Pinpoint the cell where the given text exists, returning its [X, Y] midpoint coordinate. 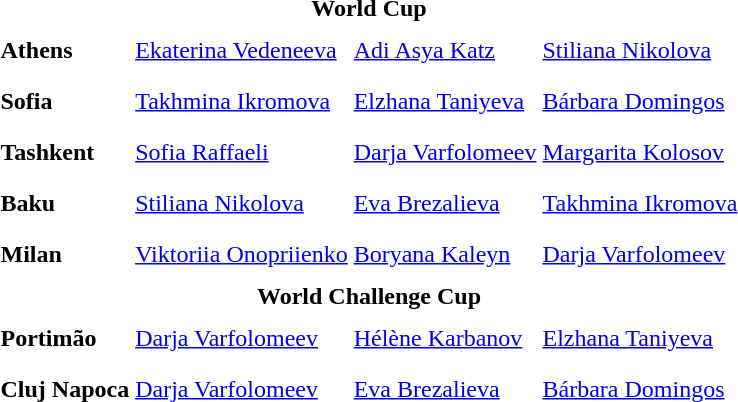
Viktoriia Onopriienko [242, 254]
Boryana Kaleyn [445, 254]
Sofia Raffaeli [242, 152]
Eva Brezalieva [445, 203]
Takhmina Ikromova [242, 101]
Ekaterina Vedeneeva [242, 50]
Stiliana Nikolova [242, 203]
Hélène Karbanov [445, 338]
Adi Asya Katz [445, 50]
Elzhana Taniyeva [445, 101]
